Determine the (x, y) coordinate at the center of the cell enclosing the given text.  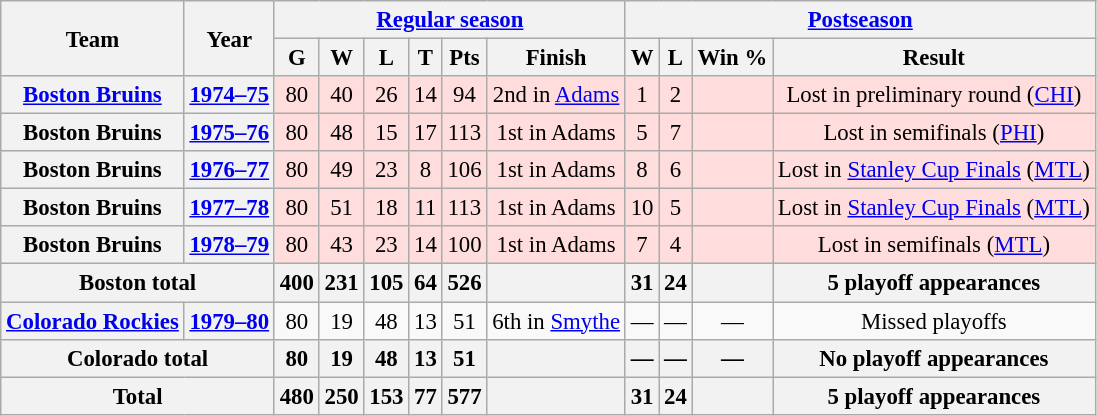
17 (426, 133)
Lost in semifinals (PHI) (934, 133)
106 (464, 170)
1977–78 (229, 208)
Lost in semifinals (MTL) (934, 245)
Lost in preliminary round (CHI) (934, 95)
1976–77 (229, 170)
2nd in Adams (556, 95)
No playoff appearances (934, 358)
94 (464, 95)
6 (676, 170)
400 (296, 283)
Win % (732, 58)
1974–75 (229, 95)
526 (464, 283)
231 (342, 283)
18 (386, 208)
Team (92, 38)
40 (342, 95)
105 (386, 283)
15 (386, 133)
Result (934, 58)
Finish (556, 58)
Boston total (138, 283)
153 (386, 396)
64 (426, 283)
Missed playoffs (934, 321)
4 (676, 245)
1978–79 (229, 245)
480 (296, 396)
Colorado total (138, 358)
T (426, 58)
Regular season (450, 20)
Year (229, 38)
1979–80 (229, 321)
Postseason (860, 20)
10 (642, 208)
2 (676, 95)
100 (464, 245)
577 (464, 396)
1 (642, 95)
Pts (464, 58)
77 (426, 396)
250 (342, 396)
26 (386, 95)
G (296, 58)
43 (342, 245)
Total (138, 396)
11 (426, 208)
Colorado Rockies (92, 321)
49 (342, 170)
6th in Smythe (556, 321)
1975–76 (229, 133)
